Identify which cell holds the provided text, then report its (x, y) central coordinate. 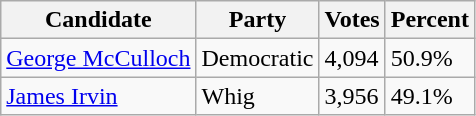
Democratic (258, 58)
49.1% (430, 96)
George McCulloch (98, 58)
50.9% (430, 58)
Votes (352, 20)
Candidate (98, 20)
Party (258, 20)
James Irvin (98, 96)
4,094 (352, 58)
3,956 (352, 96)
Whig (258, 96)
Percent (430, 20)
